Detect which cell encompasses the target text, then output its [x, y] center coordinate. 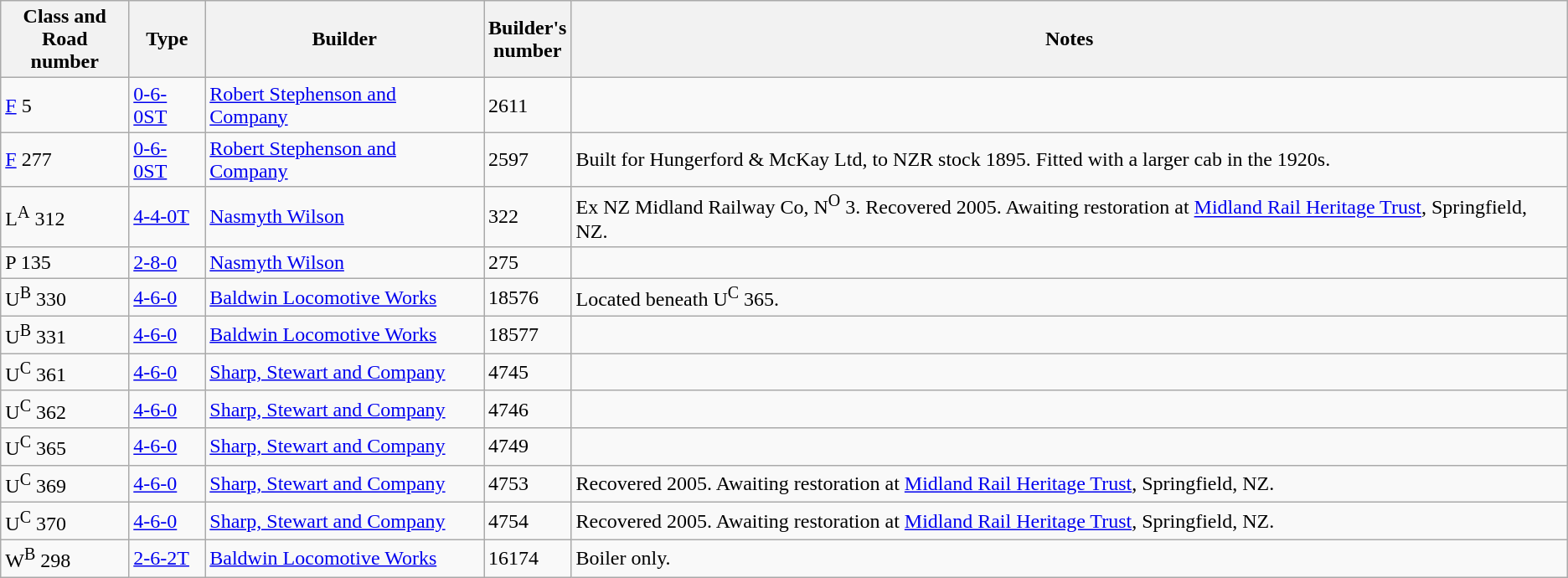
2597 [528, 159]
2611 [528, 106]
4-4-0T [168, 217]
WB 298 [65, 558]
4745 [528, 372]
UC 362 [65, 409]
UB 331 [65, 335]
Builder'snumber [528, 39]
18576 [528, 298]
F 5 [65, 106]
F 277 [65, 159]
Located beneath UC 365. [1069, 298]
2-6-2T [168, 558]
LA 312 [65, 217]
UC 369 [65, 484]
4754 [528, 521]
P 135 [65, 262]
Builder [345, 39]
Type [168, 39]
UC 361 [65, 372]
18577 [528, 335]
Class andRoad number [65, 39]
4753 [528, 484]
Built for Hungerford & McKay Ltd, to NZR stock 1895. Fitted with a larger cab in the 1920s. [1069, 159]
16174 [528, 558]
2-8-0 [168, 262]
Boiler only. [1069, 558]
UC 365 [65, 447]
4746 [528, 409]
322 [528, 217]
UC 370 [65, 521]
UB 330 [65, 298]
4749 [528, 447]
Ex NZ Midland Railway Co, NO 3. Recovered 2005. Awaiting restoration at Midland Rail Heritage Trust, Springfield, NZ. [1069, 217]
275 [528, 262]
Notes [1069, 39]
